Find where the given text appears and provide that cell's center as [x, y] coordinate. 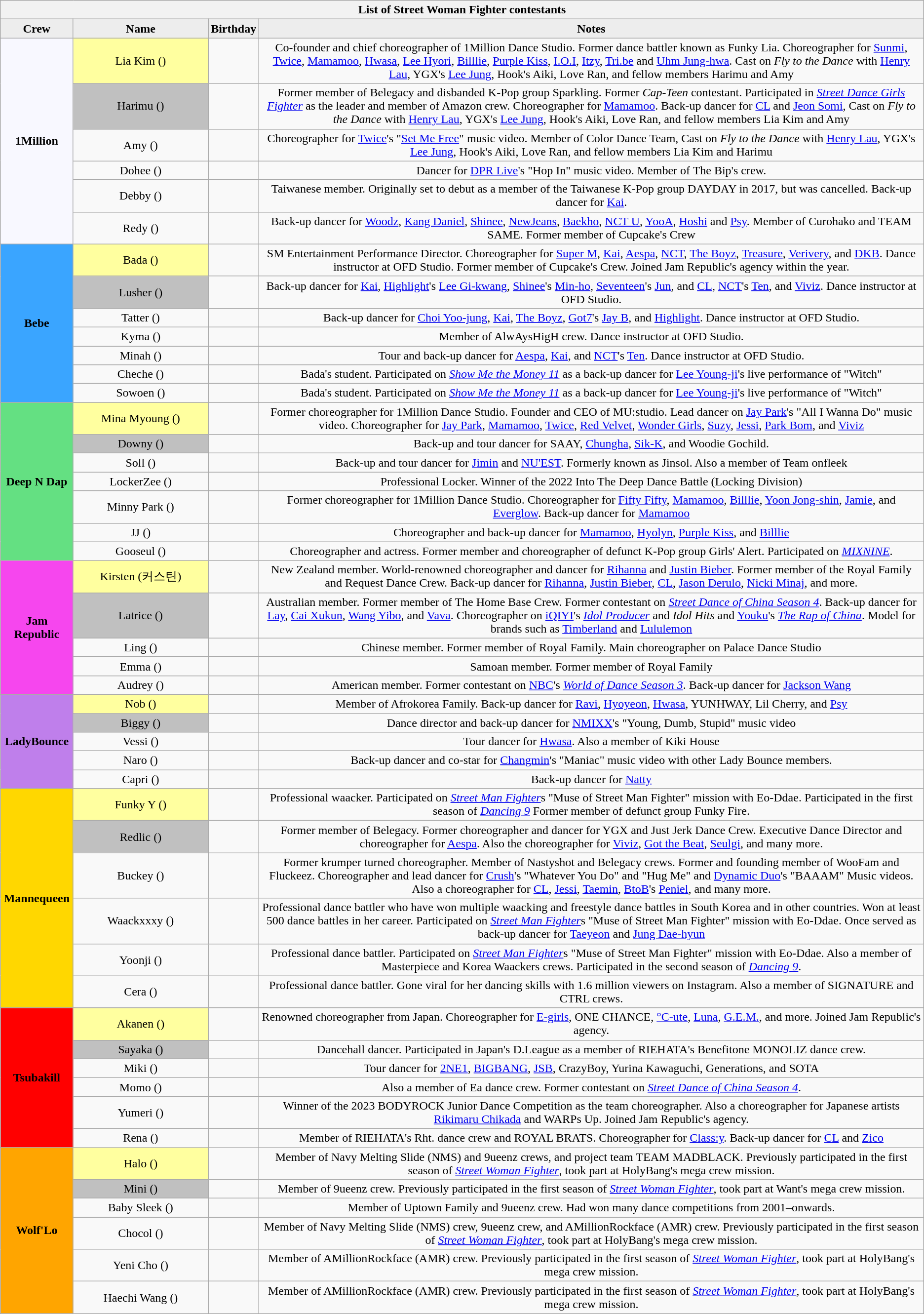
LockerZee () [141, 481]
Waackxxxy () [141, 921]
Jam Republic [37, 627]
Mini () [141, 1189]
Dance director and back-up dancer for NMIXX's "Young, Dumb, Stupid" music video [591, 722]
Funky Y () [141, 805]
American member. Former contestant on NBC's World of Dance Season 3. Back-up dancer for Jackson Wang [591, 685]
Tour and back-up dancer for Aespa, Kai, and NCT's Ten. Dance instructor at OFD Studio. [591, 355]
Yumeri () [141, 1112]
LadyBounce [37, 741]
Back-up and tour dancer for Jimin and NU'EST. Formerly known as Jinsol. Also a member of Team onfleek [591, 463]
Downy () [141, 444]
Chocol () [141, 1234]
Cera () [141, 992]
Ling () [141, 647]
Crew [37, 29]
Vessi () [141, 742]
Dancehall dancer. Participated in Japan's D.League as a member of RIEHATA's Benefitone MONOLIZ dance crew. [591, 1049]
Chinese member. Former member of Royal Family. Main choreographer on Palace Dance Studio [591, 647]
Professional dance battler. Gone viral for her dancing skills with 1.6 million viewers on Instagram. Also a member of SIGNATURE and CTRL crews. [591, 992]
Minny Park () [141, 507]
Yoonji () [141, 960]
Bebe [37, 323]
Member of Uptown Family and 9ueenz crew. Had won many dance competitions from 2001–onwards. [591, 1208]
Gooseul () [141, 551]
Professional Locker. Winner of the 2022 Into The Deep Dance Battle (Locking Division) [591, 481]
Miki () [141, 1068]
Buckey () [141, 876]
Debby () [141, 196]
Audrey () [141, 685]
Mannequeen [37, 898]
Mina Myoung () [141, 419]
Tour dancer for Hwasa. Also a member of Kiki House [591, 742]
Redy () [141, 228]
Sowoen () [141, 393]
Dancer for DPR Live's "Hop In" music video. Member of The Bip's crew. [591, 170]
Baby Sleek () [141, 1208]
Member of RIEHATA's Rht. dance crew and ROYAL BRATS. Choreographer for Class:y. Back-up dancer for CL and Zico [591, 1138]
Rena () [141, 1138]
List of Street Woman Fighter contestants [462, 10]
1Million [37, 141]
Also a member of Ea dance crew. Former contestant on Street Dance of China Season 4. [591, 1087]
Redlic () [141, 836]
Yeni Cho () [141, 1265]
Member of 9ueenz crew. Previously participated in the first season of Street Woman Fighter, took part at Want's mega crew mission. [591, 1189]
Deep N Dap [37, 481]
Minah () [141, 355]
Lusher () [141, 292]
Bada () [141, 260]
Samoan member. Former member of Royal Family [591, 666]
Name [141, 29]
Halo () [141, 1163]
Back-up dancer for Natty [591, 779]
Emma () [141, 666]
Sayaka () [141, 1049]
Soll () [141, 463]
Tour dancer for 2NE1, BIGBANG, JSB, CrazyBoy, Yurina Kawaguchi, Generations, and SOTA [591, 1068]
Notes [591, 29]
Member of AlwAysHigH crew. Dance instructor at OFD Studio. [591, 336]
Dohee () [141, 170]
Momo () [141, 1087]
Kirsten (커스틴) [141, 577]
Member of Afrokorea Family. Back-up dancer for Ravi, Hyoyeon, Hwasa, YUNHWAY, Lil Cherry, and Psy [591, 704]
Back-up and tour dancer for SAAY, Chungha, Sik-K, and Woodie Gochild. [591, 444]
Naro () [141, 760]
Biggy () [141, 722]
Wolf'Lo [37, 1231]
Lia Kim () [141, 61]
Akanen () [141, 1024]
Nob () [141, 704]
Renowned choreographer from Japan. Choreographer for E-girls, ONE CHANCE, °C-ute, Luna, G.E.M., and more. Joined Jam Republic's agency. [591, 1024]
Choreographer and actress. Former member and choreographer of defunct K-Pop group Girls' Alert. Participated on MIXNINE. [591, 551]
Back-up dancer for Kai, Highlight's Lee Gi-kwang, Shinee's Min-ho, Seventeen's Jun, and CL, NCT's Ten, and Viviz. Dance instructor at OFD Studio. [591, 292]
Taiwanese member. Originally set to debut as a member of the Taiwanese K-Pop group DAYDAY in 2017, but was cancelled. Back-up dancer for Kai. [591, 196]
Amy () [141, 145]
Tatter () [141, 318]
Back-up dancer for Choi Yoo-jung, Kai, The Boyz, Got7's Jay B, and Highlight. Dance instructor at OFD Studio. [591, 318]
Kyma () [141, 336]
JJ () [141, 532]
Choreographer and back-up dancer for Mamamoo, Hyolyn, Purple Kiss, and Billlie [591, 532]
Haechi Wang () [141, 1298]
Tsubakill [37, 1077]
Back-up dancer and co-star for Changmin's "Maniac" music video with other Lady Bounce members. [591, 760]
Birthday [234, 29]
Cheche () [141, 374]
Capri () [141, 779]
Latrice () [141, 615]
Harimu () [141, 106]
